Output the [x, y] coordinate of the center of the cell containing the given text.  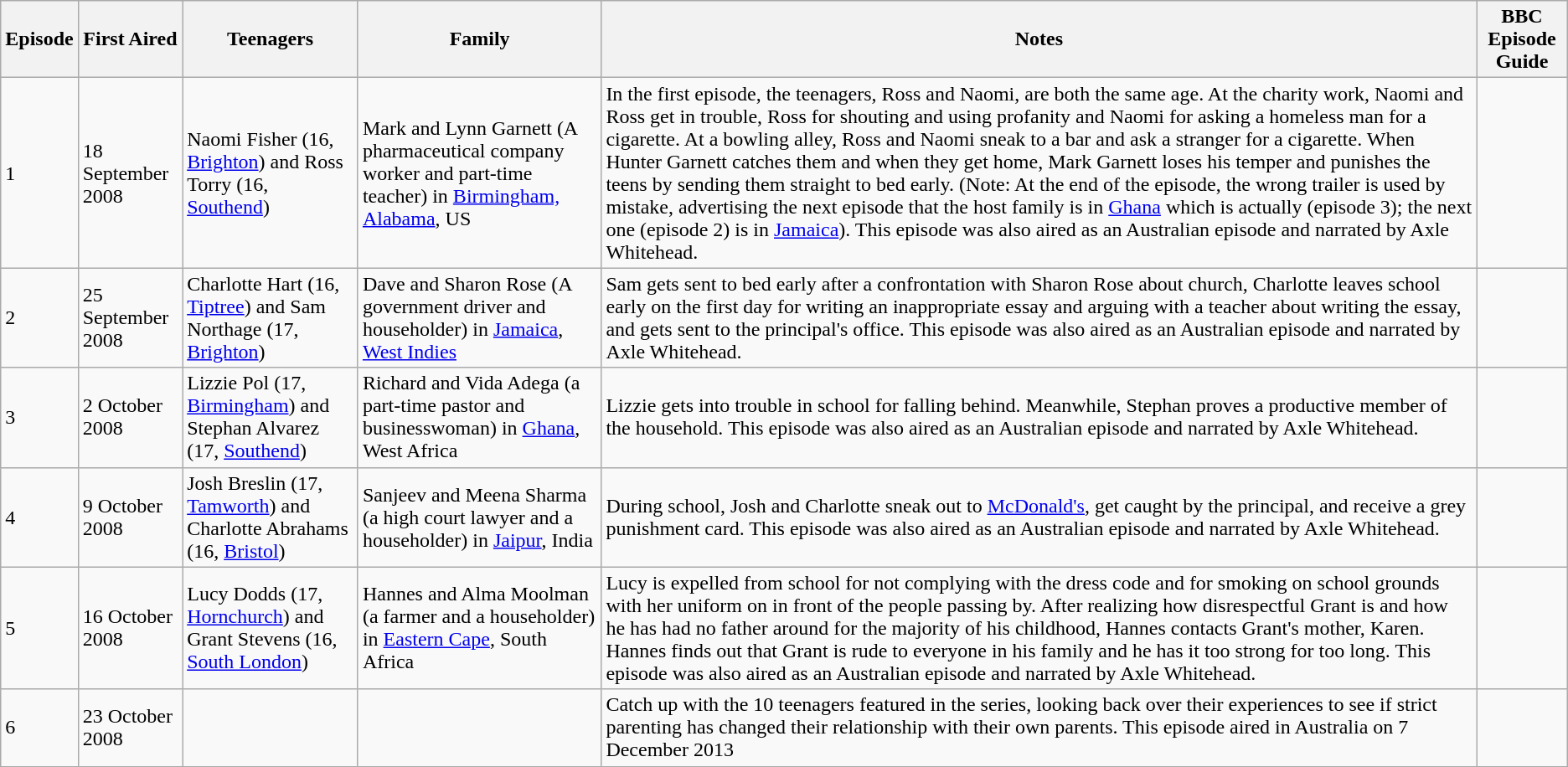
2 October 2008 [130, 417]
Episode [39, 39]
Dave and Sharon Rose (A government driver and householder) in Jamaica, West Indies [479, 318]
16 October 2008 [130, 628]
Josh Breslin (17, Tamworth) and Charlotte Abrahams (16, Bristol) [271, 517]
18 September 2008 [130, 172]
Teenagers [271, 39]
First Aired [130, 39]
Naomi Fisher (16, Brighton) and Ross Torry (16, Southend) [271, 172]
BBC Episode Guide [1522, 39]
Richard and Vida Adega (a part-time pastor and businesswoman) in Ghana, West Africa [479, 417]
6 [39, 728]
Lizzie Pol (17, Birmingham) and Stephan Alvarez (17, Southend) [271, 417]
Charlotte Hart (16, Tiptree) and Sam Northage (17, Brighton) [271, 318]
Sanjeev and Meena Sharma (a high court lawyer and a householder) in Jaipur, India [479, 517]
4 [39, 517]
Notes [1039, 39]
Hannes and Alma Moolman (a farmer and a householder) in Eastern Cape, South Africa [479, 628]
2 [39, 318]
Lucy Dodds (17, Hornchurch) and Grant Stevens (16, South London) [271, 628]
9 October 2008 [130, 517]
Family [479, 39]
Mark and Lynn Garnett (A pharmaceutical company worker and part-time teacher) in Birmingham, Alabama, US [479, 172]
1 [39, 172]
5 [39, 628]
25 September 2008 [130, 318]
3 [39, 417]
23 October 2008 [130, 728]
